Scan for the cell matching the given text and deliver its [X, Y] coordinate at center. 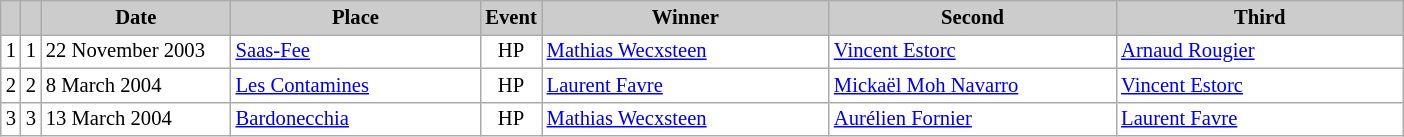
Second [972, 17]
Event [510, 17]
Date [136, 17]
Aurélien Fornier [972, 119]
Arnaud Rougier [1260, 51]
Bardonecchia [356, 119]
Third [1260, 17]
8 March 2004 [136, 85]
13 March 2004 [136, 119]
Saas-Fee [356, 51]
Mickaël Moh Navarro [972, 85]
Place [356, 17]
22 November 2003 [136, 51]
Les Contamines [356, 85]
Winner [686, 17]
